Extract the [x, y] coordinate from the center of the cell holding the provided text.  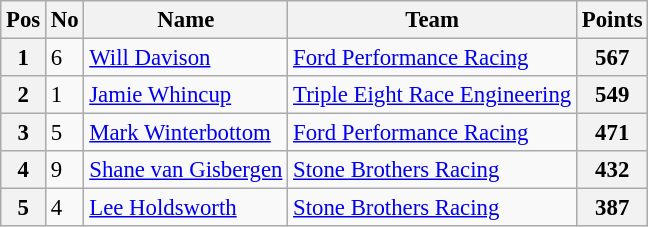
432 [612, 170]
No [65, 20]
567 [612, 58]
Will Davison [186, 58]
Lee Holdsworth [186, 208]
Triple Eight Race Engineering [432, 95]
549 [612, 95]
3 [24, 133]
Mark Winterbottom [186, 133]
Points [612, 20]
9 [65, 170]
Name [186, 20]
2 [24, 95]
Jamie Whincup [186, 95]
387 [612, 208]
6 [65, 58]
471 [612, 133]
Shane van Gisbergen [186, 170]
Pos [24, 20]
Team [432, 20]
